Output the (X, Y) coordinate of the center of the cell containing the given text.  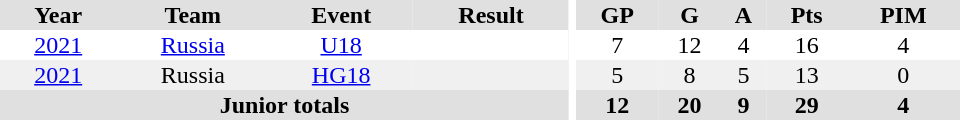
16 (807, 45)
Pts (807, 15)
HG18 (341, 75)
PIM (904, 15)
Year (58, 15)
U18 (341, 45)
Result (491, 15)
9 (743, 105)
Event (341, 15)
8 (690, 75)
Team (192, 15)
G (690, 15)
0 (904, 75)
Junior totals (284, 105)
A (743, 15)
13 (807, 75)
20 (690, 105)
GP (618, 15)
29 (807, 105)
7 (618, 45)
